Find where the given text appears and provide that cell's center as [x, y] coordinate. 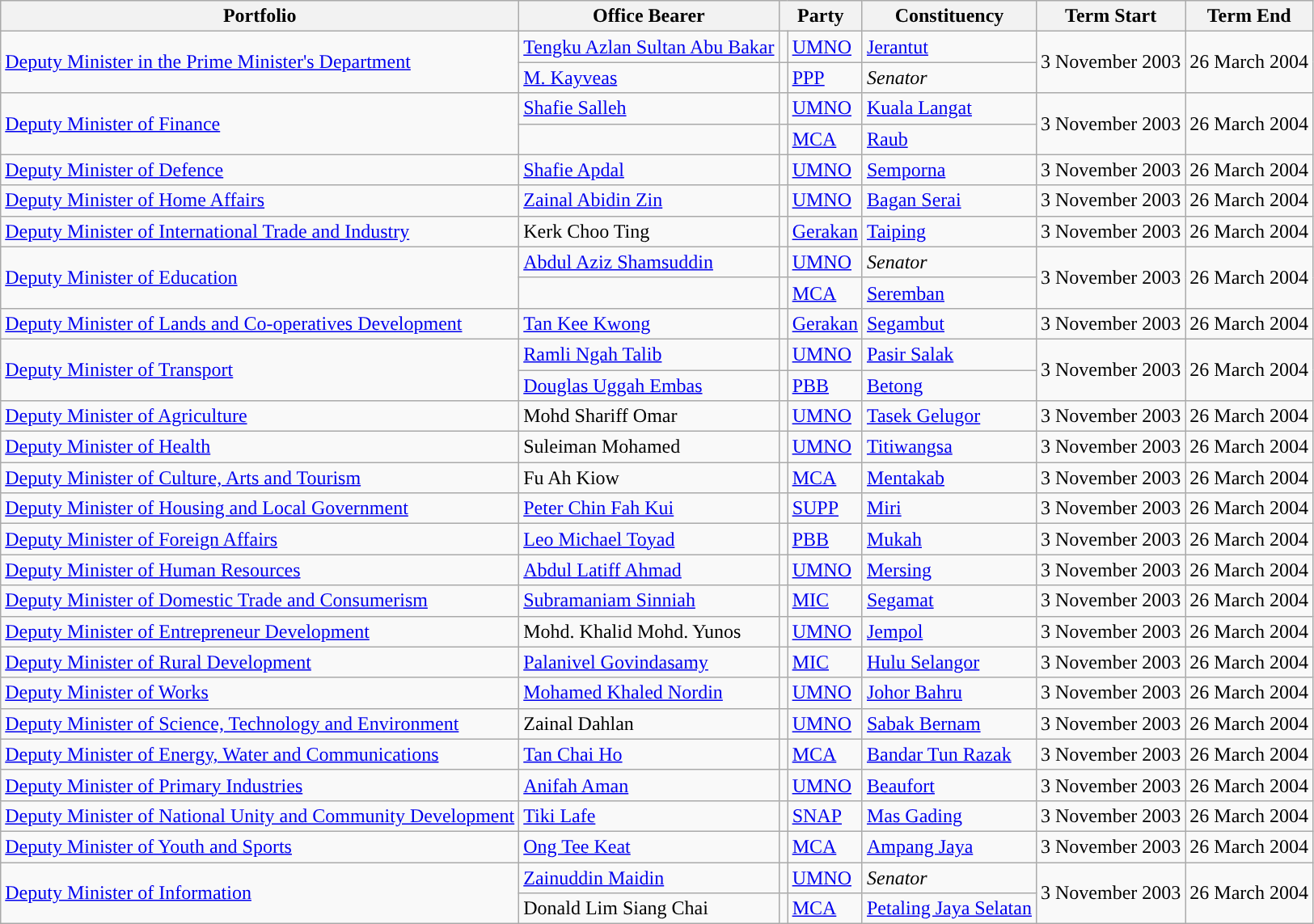
Deputy Minister of Defence [260, 170]
Miri [949, 508]
SNAP [825, 816]
Douglas Uggah Embas [649, 386]
Segamat [949, 601]
Deputy Minister of Energy, Water and Communications [260, 754]
Kerk Choo Ting [649, 231]
Bandar Tun Razak [949, 754]
Anifah Aman [649, 785]
Mersing [949, 570]
Zainal Abidin Zin [649, 200]
Deputy Minister of Human Resources [260, 570]
Deputy Minister of National Unity and Community Development [260, 816]
Titiwangsa [949, 447]
Zainal Dahlan [649, 724]
Fu Ah Kiow [649, 478]
Deputy Minister of Rural Development [260, 662]
Petaling Jaya Selatan [949, 909]
Deputy Minister of Domestic Trade and Consumerism [260, 601]
Term End [1249, 16]
Deputy Minister of Housing and Local Government [260, 508]
Jempol [949, 631]
Peter Chin Fah Kui [649, 508]
Tan Kee Kwong [649, 323]
Johor Bahru [949, 693]
Pasir Salak [949, 354]
Suleiman Mohamed [649, 447]
Deputy Minister of Information [260, 892]
Abdul Latiff Ahmad [649, 570]
Deputy Minister of Primary Industries [260, 785]
Ong Tee Keat [649, 846]
Deputy Minister of Foreign Affairs [260, 539]
Donald Lim Siang Chai [649, 909]
Kuala Langat [949, 108]
Deputy Minister of Finance [260, 124]
Mas Gading [949, 816]
Deputy Minister of Youth and Sports [260, 846]
Office Bearer [649, 16]
Mohd Shariff Omar [649, 416]
M. Kayveas [649, 78]
Betong [949, 386]
Deputy Minister of Home Affairs [260, 200]
Ramli Ngah Talib [649, 354]
Seremban [949, 293]
Term Start [1110, 16]
Bagan Serai [949, 200]
Shafie Salleh [649, 108]
Beaufort [949, 785]
Abdul Aziz Shamsuddin [649, 262]
Constituency [949, 16]
Hulu Selangor [949, 662]
Zainuddin Maidin [649, 877]
Mentakab [949, 478]
Raub [949, 139]
Palanivel Govindasamy [649, 662]
Deputy Minister of International Trade and Industry [260, 231]
Deputy Minister of Lands and Co-operatives Development [260, 323]
Deputy Minister of Entrepreneur Development [260, 631]
Deputy Minister of Transport [260, 369]
Deputy Minister of Agriculture [260, 416]
Mohamed Khaled Nordin [649, 693]
Segambut [949, 323]
Deputy Minister in the Prime Minister's Department [260, 62]
Deputy Minister of Science, Technology and Environment [260, 724]
Tengku Azlan Sultan Abu Bakar [649, 47]
Deputy Minister of Education [260, 277]
SUPP [825, 508]
Tan Chai Ho [649, 754]
Tasek Gelugor [949, 416]
Tiki Lafe [649, 816]
Party [820, 16]
Portfolio [260, 16]
Semporna [949, 170]
Ampang Jaya [949, 846]
Mukah [949, 539]
Deputy Minister of Health [260, 447]
Subramaniam Sinniah [649, 601]
Taiping [949, 231]
Deputy Minister of Culture, Arts and Tourism [260, 478]
Sabak Bernam [949, 724]
PPP [825, 78]
Deputy Minister of Works [260, 693]
Mohd. Khalid Mohd. Yunos [649, 631]
Shafie Apdal [649, 170]
Jerantut [949, 47]
Leo Michael Toyad [649, 539]
